Scan for the cell matching the given text and deliver its (x, y) coordinate at center. 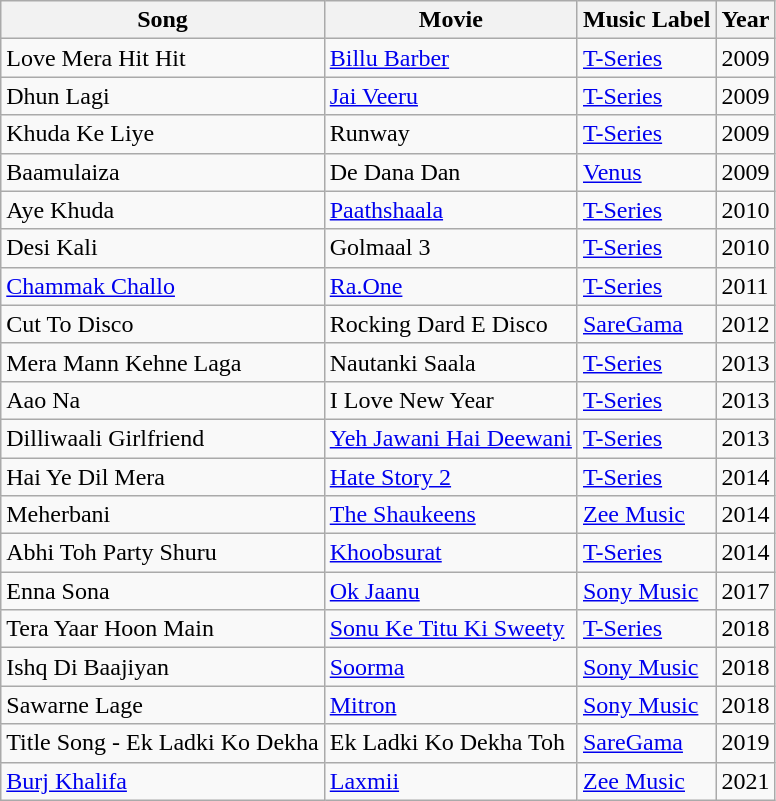
Ek Ladki Ko Dekha Toh (450, 743)
Aao Na (162, 400)
Movie (450, 20)
Abhi Toh Party Shuru (162, 553)
Year (746, 20)
Ok Jaanu (450, 591)
Hai Ye Dil Mera (162, 477)
Love Mera Hit Hit (162, 58)
Jai Veeru (450, 96)
The Shaukeens (450, 515)
2021 (746, 781)
Nautanki Saala (450, 362)
2017 (746, 591)
Ishq Di Baajiyan (162, 667)
2012 (746, 324)
Dilliwaali Girlfriend (162, 438)
Laxmii (450, 781)
Khoobsurat (450, 553)
I Love New Year (450, 400)
Yeh Jawani Hai Deewani (450, 438)
2019 (746, 743)
Soorma (450, 667)
Enna Sona (162, 591)
Dhun Lagi (162, 96)
Chammak Challo (162, 286)
2011 (746, 286)
Golmaal 3 (450, 248)
Hate Story 2 (450, 477)
Title Song - Ek Ladki Ko Dekha (162, 743)
De Dana Dan (450, 172)
Aye Khuda (162, 210)
Burj Khalifa (162, 781)
Mera Mann Kehne Laga (162, 362)
Cut To Disco (162, 324)
Desi Kali (162, 248)
Song (162, 20)
Baamulaiza (162, 172)
Billu Barber (450, 58)
Music Label (646, 20)
Paathshaala (450, 210)
Tera Yaar Hoon Main (162, 629)
Venus (646, 172)
Rocking Dard E Disco (450, 324)
Runway (450, 134)
Ra.One (450, 286)
Khuda Ke Liye (162, 134)
Meherbani (162, 515)
Mitron (450, 705)
Sonu Ke Titu Ki Sweety (450, 629)
Sawarne Lage (162, 705)
